Return the (X, Y) coordinate for the center point of the cell that contains the specified text.  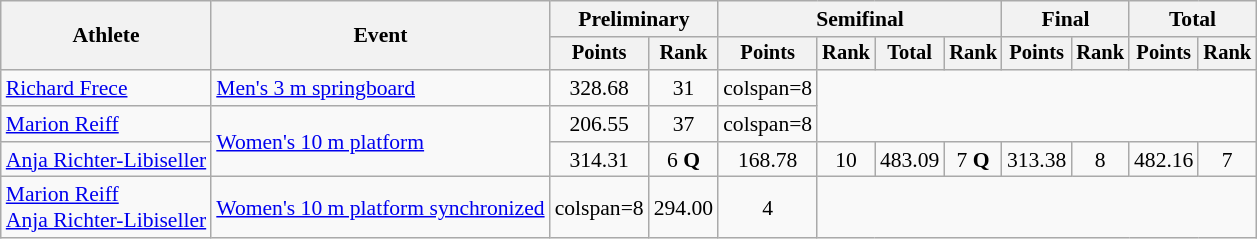
168.78 (768, 160)
Women's 10 m platform synchronized (380, 208)
Richard Frece (106, 88)
Anja Richter-Libiseller (106, 160)
7 Q (973, 160)
Preliminary (634, 19)
7 (1227, 160)
314.31 (600, 160)
Event (380, 36)
37 (684, 124)
482.16 (1164, 160)
Women's 10 m platform (380, 142)
Semifinal (860, 19)
483.09 (910, 160)
31 (684, 88)
10 (846, 160)
6 Q (684, 160)
Athlete (106, 36)
Marion ReiffAnja Richter-Libiseller (106, 208)
313.38 (1036, 160)
4 (768, 208)
Men's 3 m springboard (380, 88)
206.55 (600, 124)
328.68 (600, 88)
8 (1100, 160)
294.00 (684, 208)
Final (1066, 19)
Marion Reiff (106, 124)
